Determine the (X, Y) coordinate at the center of the cell enclosing the given text.  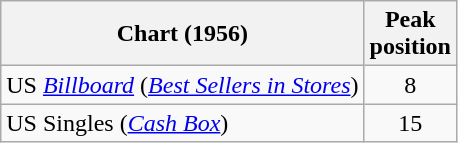
Chart (1956) (182, 34)
8 (410, 85)
US Singles (Cash Box) (182, 123)
Peakposition (410, 34)
15 (410, 123)
US Billboard (Best Sellers in Stores) (182, 85)
